Pinpoint the cell where the given text exists, returning its (x, y) midpoint coordinate. 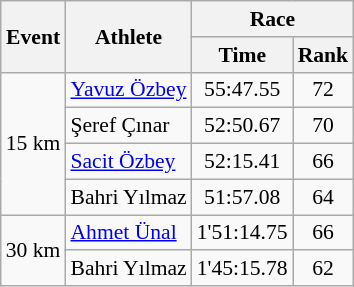
Athlete (128, 36)
70 (324, 126)
30 km (34, 250)
64 (324, 197)
62 (324, 269)
Rank (324, 55)
1'45:15.78 (242, 269)
Event (34, 36)
55:47.55 (242, 90)
72 (324, 90)
15 km (34, 143)
Sacit Özbey (128, 162)
Yavuz Özbey (128, 90)
Şeref Çınar (128, 126)
Ahmet Ünal (128, 233)
52:50.67 (242, 126)
1'51:14.75 (242, 233)
51:57.08 (242, 197)
Race (273, 19)
52:15.41 (242, 162)
Time (242, 55)
